Provide the [X, Y] coordinate of the cell's center where the given text is located.  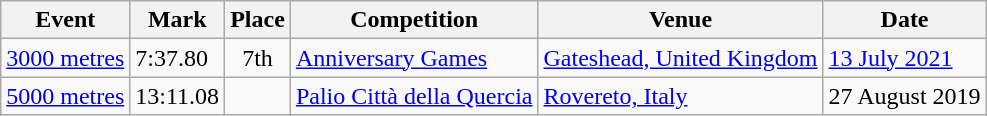
13:11.08 [178, 96]
Anniversary Games [414, 58]
Venue [680, 20]
13 July 2021 [904, 58]
3000 metres [66, 58]
Palio Città della Quercia [414, 96]
Rovereto, Italy [680, 96]
Place [258, 20]
27 August 2019 [904, 96]
Mark [178, 20]
5000 metres [66, 96]
Gateshead, United Kingdom [680, 58]
Event [66, 20]
7:37.80 [178, 58]
7th [258, 58]
Date [904, 20]
Competition [414, 20]
